From the cell containing the given text, extract its center point as (x, y) coordinate. 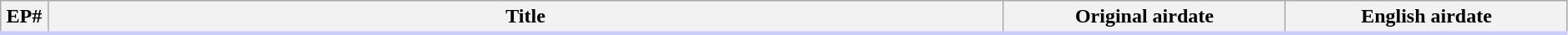
Title (525, 17)
EP# (24, 17)
English airdate (1427, 17)
Original airdate (1144, 17)
